Return the (X, Y) coordinate for the center point of the cell that contains the specified text.  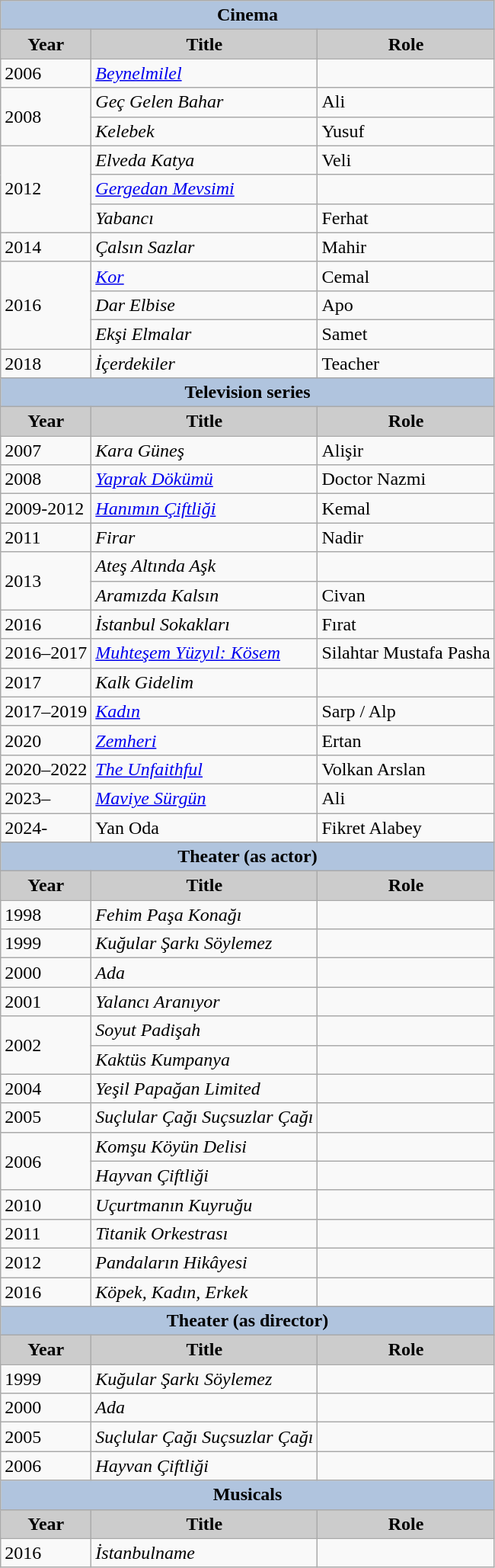
Doctor Nazmi (406, 479)
Television series (248, 393)
Apo (406, 305)
Zemheri (204, 740)
1998 (46, 915)
2014 (46, 247)
Elveda Katya (204, 160)
Cemal (406, 276)
Teacher (406, 364)
Aramızda Kalsın (204, 595)
Kalk Gidelim (204, 682)
2020 (46, 740)
Ekşi Elmalar (204, 334)
2020–2022 (46, 769)
Kadın (204, 711)
2017 (46, 682)
2007 (46, 451)
İstanbulname (204, 1553)
Volkan Arslan (406, 769)
Civan (406, 595)
Geç Gelen Bahar (204, 102)
Ertan (406, 740)
İçerdekiler (204, 364)
Fikret Alabey (406, 827)
2010 (46, 1204)
Soyut Padişah (204, 1031)
Muhteşem Yüzyıl: Kösem (204, 653)
Yan Oda (204, 827)
Firar (204, 537)
Sarp / Alp (406, 711)
2016–2017 (46, 653)
2009-2012 (46, 508)
2024- (46, 827)
Yusuf (406, 131)
Köpek, Kadın, Erkek (204, 1292)
Hanımın Çiftliği (204, 508)
2001 (46, 1002)
Samet (406, 334)
Kara Güneş (204, 451)
Ateş Altında Aşk (204, 566)
Veli (406, 160)
Silahtar Mustafa Pasha (406, 653)
2004 (46, 1089)
Cinema (248, 15)
Kelebek (204, 131)
Fehim Paşa Konağı (204, 915)
2018 (46, 364)
Yabancı (204, 218)
2017–2019 (46, 711)
Kor (204, 276)
Dar Elbise (204, 305)
2002 (46, 1045)
Theater (as actor) (248, 857)
Pandaların Hikâyesi (204, 1262)
Kemal (406, 508)
Fırat (406, 624)
2023– (46, 798)
Theater (as director) (248, 1321)
Maviye Sürgün (204, 798)
Titanik Orkestrası (204, 1233)
Ferhat (406, 218)
Uçurtmanın Kuyruğu (204, 1204)
Yeşil Papağan Limited (204, 1089)
Alişir (406, 451)
2013 (46, 581)
Nadir (406, 537)
Musicals (248, 1495)
Yaprak Dökümü (204, 479)
The Unfaithful (204, 769)
Mahir (406, 247)
İstanbul Sokakları (204, 624)
Beynelmilel (204, 73)
Kaktüs Kumpanya (204, 1060)
Yalancı Aranıyor (204, 1002)
Gergedan Mevsimi (204, 189)
Çalsın Sazlar (204, 247)
Komşu Köyün Delisi (204, 1146)
